Determine the [X, Y] coordinate at the center of the cell enclosing the given text.  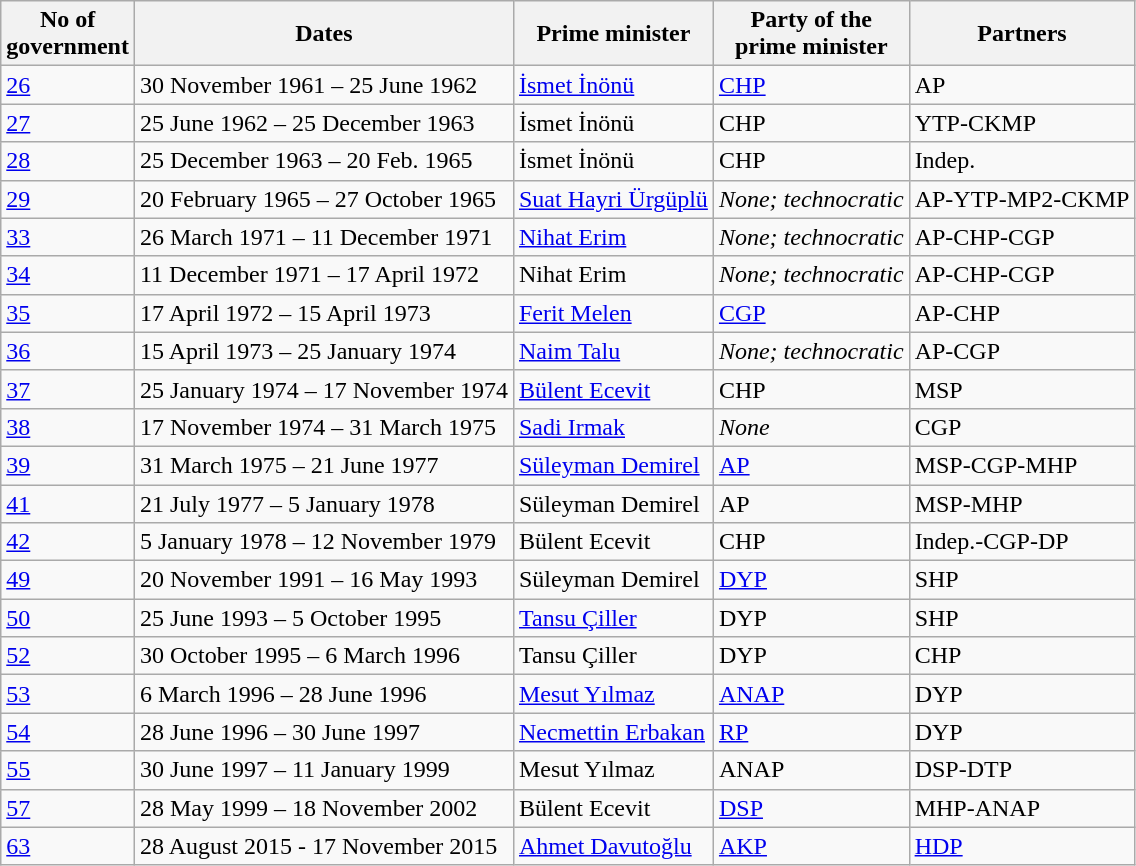
DSP [811, 808]
MSP-MHP [1022, 503]
Partners [1022, 34]
21 July 1977 – 5 January 1978 [324, 503]
34 [68, 275]
MSP [1022, 389]
6 March 1996 – 28 June 1996 [324, 694]
50 [68, 618]
Ahmet Davutoğlu [613, 846]
No of government [68, 34]
25 December 1963 – 20 Feb. 1965 [324, 161]
30 November 1961 – 25 June 1962 [324, 85]
Prime minister [613, 34]
11 December 1971 – 17 April 1972 [324, 275]
37 [68, 389]
35 [68, 313]
28 June 1996 – 30 June 1997 [324, 732]
MHP-ANAP [1022, 808]
25 June 1962 – 25 December 1963 [324, 123]
AP-CGP [1022, 351]
RP [811, 732]
49 [68, 580]
17 April 1972 – 15 April 1973 [324, 313]
17 November 1974 – 31 March 1975 [324, 427]
AP-YTP-MP2-CKMP [1022, 199]
Indep. [1022, 161]
38 [68, 427]
25 June 1993 – 5 October 1995 [324, 618]
30 June 1997 – 11 January 1999 [324, 770]
55 [68, 770]
36 [68, 351]
63 [68, 846]
Ferit Melen [613, 313]
Necmettin Erbakan [613, 732]
27 [68, 123]
Suat Hayri Ürgüplü [613, 199]
20 November 1991 – 16 May 1993 [324, 580]
26 March 1971 – 11 December 1971 [324, 237]
29 [68, 199]
Naim Talu [613, 351]
52 [68, 656]
30 October 1995 – 6 March 1996 [324, 656]
Dates [324, 34]
26 [68, 85]
None [811, 427]
Sadi Irmak [613, 427]
57 [68, 808]
53 [68, 694]
Indep.-CGP-DP [1022, 542]
AP-CHP [1022, 313]
39 [68, 465]
28 August 2015 - 17 November 2015 [324, 846]
MSP-CGP-MHP [1022, 465]
42 [68, 542]
54 [68, 732]
HDP [1022, 846]
5 January 1978 – 12 November 1979 [324, 542]
20 February 1965 – 27 October 1965 [324, 199]
28 May 1999 – 18 November 2002 [324, 808]
41 [68, 503]
25 January 1974 – 17 November 1974 [324, 389]
31 March 1975 – 21 June 1977 [324, 465]
Party of the prime minister [811, 34]
AKP [811, 846]
33 [68, 237]
28 [68, 161]
YTP-CKMP [1022, 123]
15 April 1973 – 25 January 1974 [324, 351]
DSP-DTP [1022, 770]
